Extract the [X, Y] coordinate from the center of the cell holding the provided text.  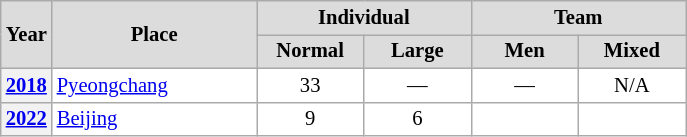
2022 [26, 119]
Normal [310, 51]
33 [310, 85]
Men [524, 51]
9 [310, 119]
N/A [632, 85]
Mixed [632, 51]
Place [154, 34]
Individual [363, 17]
2018 [26, 85]
Beijing [154, 119]
Team [578, 17]
Large [418, 51]
6 [418, 119]
Pyeongchang [154, 85]
Year [26, 34]
